Scan for the cell matching the given text and deliver its (x, y) coordinate at center. 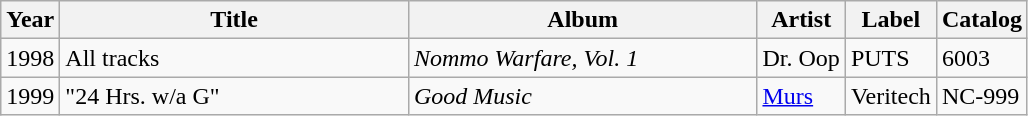
Artist (801, 20)
Title (234, 20)
1999 (30, 96)
NC-999 (982, 96)
1998 (30, 58)
Album (582, 20)
Nommo Warfare, Vol. 1 (582, 58)
Catalog (982, 20)
Year (30, 20)
"24 Hrs. w/a G" (234, 96)
Murs (801, 96)
Dr. Oop (801, 58)
Veritech (890, 96)
All tracks (234, 58)
PUTS (890, 58)
Good Music (582, 96)
6003 (982, 58)
Label (890, 20)
